Identify which cell holds the provided text, then report its [X, Y] central coordinate. 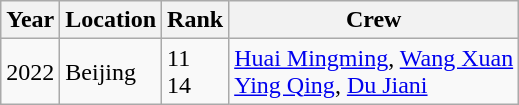
Huai Mingming, Wang XuanYing Qing, Du Jiani [374, 72]
1114 [196, 72]
Location [111, 20]
Year [30, 20]
Rank [196, 20]
2022 [30, 72]
Crew [374, 20]
Beijing [111, 72]
